Identify which cell holds the provided text, then report its (X, Y) central coordinate. 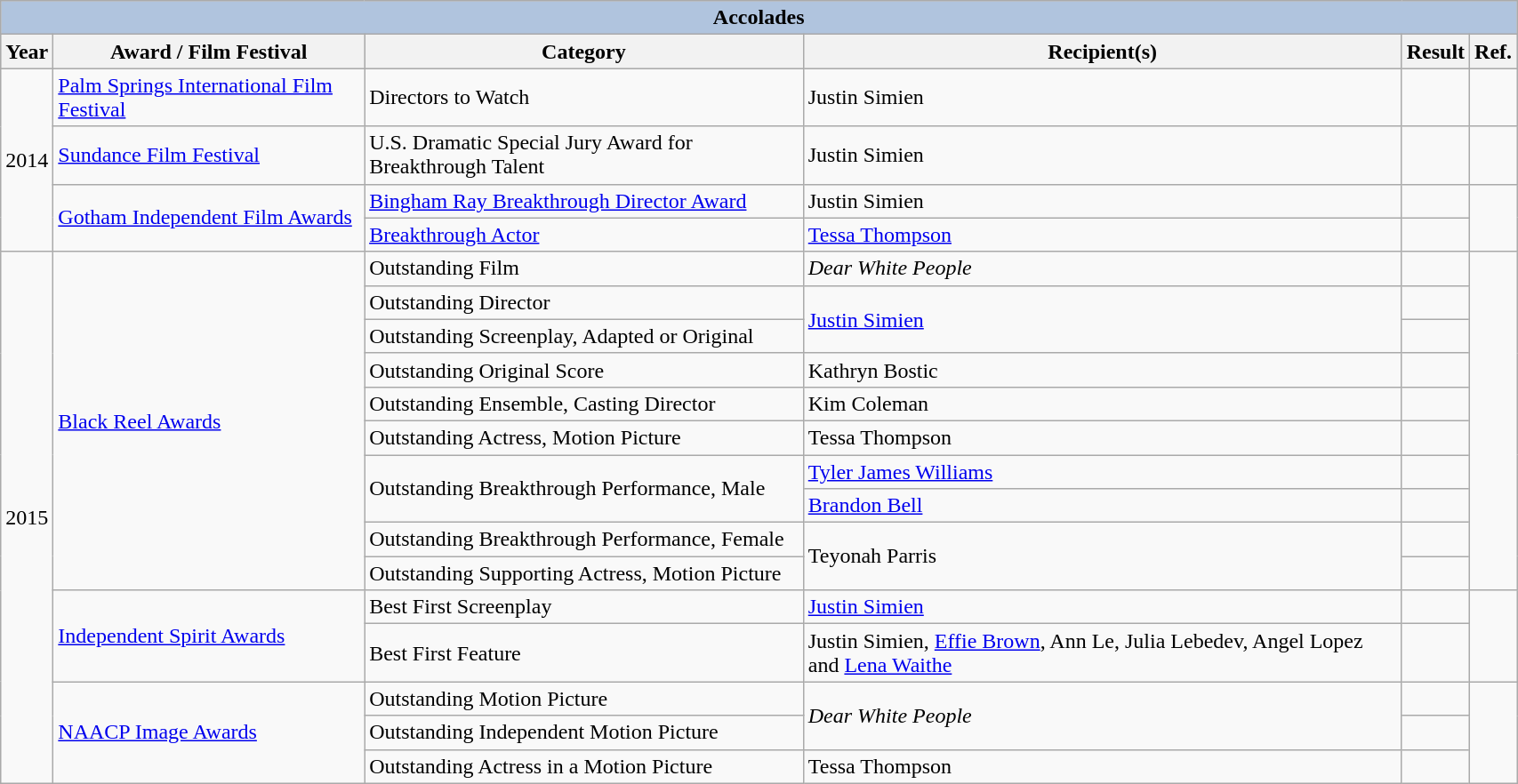
Kathryn Bostic (1103, 370)
Outstanding Actress in a Motion Picture (584, 766)
Independent Spirit Awards (209, 636)
Black Reel Awards (209, 421)
Best First Screenplay (584, 607)
Award / Film Festival (209, 52)
Category (584, 52)
Justin Simien, Effie Brown, Ann Le, Julia Lebedev, Angel Lopez and Lena Waithe (1103, 652)
Outstanding Original Score (584, 370)
Gotham Independent Film Awards (209, 218)
Outstanding Motion Picture (584, 699)
Outstanding Actress, Motion Picture (584, 437)
Directors to Watch (584, 98)
Outstanding Director (584, 302)
Bingham Ray Breakthrough Director Award (584, 201)
Best First Feature (584, 652)
Ref. (1494, 52)
Kim Coleman (1103, 404)
Outstanding Screenplay, Adapted or Original (584, 336)
Result (1435, 52)
Year (27, 52)
Brandon Bell (1103, 506)
Outstanding Breakthrough Performance, Male (584, 489)
Outstanding Breakthrough Performance, Female (584, 540)
Breakthrough Actor (584, 235)
Teyonah Parris (1103, 556)
Sundance Film Festival (209, 155)
Outstanding Independent Motion Picture (584, 732)
Outstanding Ensemble, Casting Director (584, 404)
NAACP Image Awards (209, 732)
Accolades (759, 18)
2015 (27, 517)
2014 (27, 160)
Outstanding Film (584, 268)
Palm Springs International Film Festival (209, 98)
Outstanding Supporting Actress, Motion Picture (584, 573)
Tyler James Williams (1103, 472)
U.S. Dramatic Special Jury Award for Breakthrough Talent (584, 155)
Recipient(s) (1103, 52)
